Detect which cell encompasses the target text, then output its (X, Y) center coordinate. 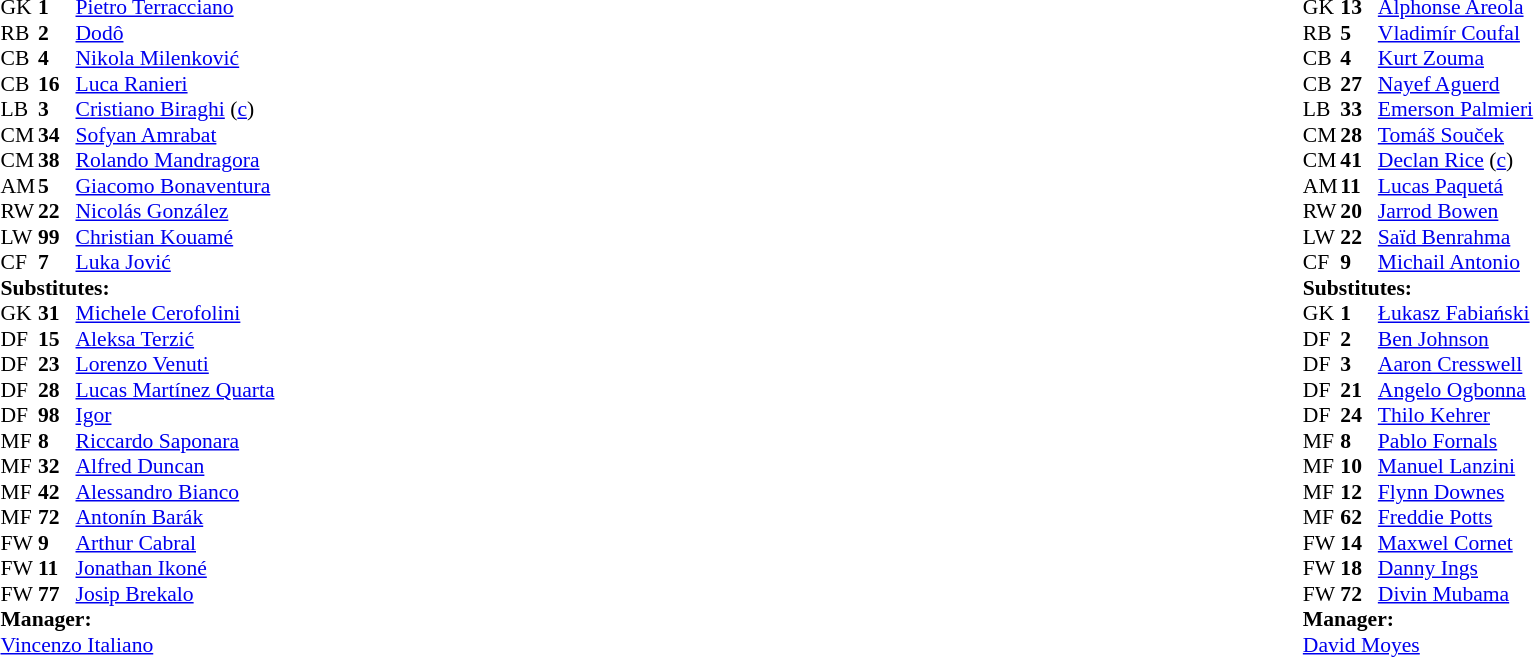
1 (1359, 313)
Igor (176, 415)
Rolando Mandragora (176, 161)
Maxwel Cornet (1456, 543)
Sofyan Amrabat (176, 135)
Pablo Fornals (1456, 441)
Nicolás González (176, 211)
Christian Kouamé (176, 237)
Michail Antonio (1456, 263)
Angelo Ogbonna (1456, 390)
Thilo Kehrer (1456, 415)
Saïd Benrahma (1456, 237)
Aleksa Terzić (176, 339)
24 (1359, 415)
Divin Mubama (1456, 594)
18 (1359, 569)
16 (57, 84)
Cristiano Biraghi (c) (176, 109)
15 (57, 339)
34 (57, 135)
27 (1359, 84)
38 (57, 161)
Kurt Zouma (1456, 59)
21 (1359, 390)
32 (57, 467)
Lucas Paquetá (1456, 186)
99 (57, 237)
23 (57, 365)
20 (1359, 211)
Jarrod Bowen (1456, 211)
Freddie Potts (1456, 517)
12 (1359, 492)
Alessandro Bianco (176, 492)
42 (57, 492)
Flynn Downes (1456, 492)
Manuel Lanzini (1456, 467)
98 (57, 415)
Vladimír Coufal (1456, 33)
Giacomo Bonaventura (176, 186)
77 (57, 594)
Emerson Palmieri (1456, 109)
Nikola Milenković (176, 59)
14 (1359, 543)
33 (1359, 109)
Ben Johnson (1456, 339)
Tomáš Souček (1456, 135)
Aaron Cresswell (1456, 365)
41 (1359, 161)
Luka Jović (176, 263)
Nayef Aguerd (1456, 84)
62 (1359, 517)
Danny Ings (1456, 569)
Josip Brekalo (176, 594)
Michele Cerofolini (176, 313)
7 (57, 263)
Antonín Barák (176, 517)
Riccardo Saponara (176, 441)
Lucas Martínez Quarta (176, 390)
Declan Rice (c) (1456, 161)
Jonathan Ikoné (176, 569)
Arthur Cabral (176, 543)
10 (1359, 467)
Luca Ranieri (176, 84)
Dodô (176, 33)
Łukasz Fabiański (1456, 313)
Alfred Duncan (176, 467)
31 (57, 313)
Lorenzo Venuti (176, 365)
